Return (X, Y) of the center of cell containing provided text 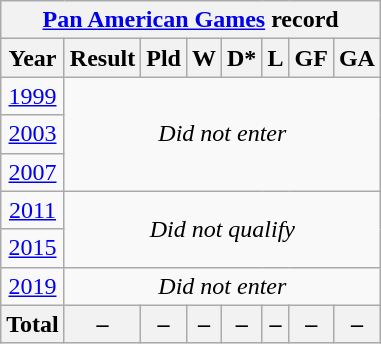
L (276, 58)
2011 (33, 210)
1999 (33, 96)
2003 (33, 134)
Did not qualify (222, 229)
2007 (33, 172)
D* (242, 58)
2019 (33, 286)
GF (311, 58)
Total (33, 324)
2015 (33, 248)
Year (33, 58)
Pld (164, 58)
Pan American Games record (191, 20)
Result (102, 58)
W (204, 58)
GA (356, 58)
